Locate the cell with the specified text and output its [X, Y] center coordinate. 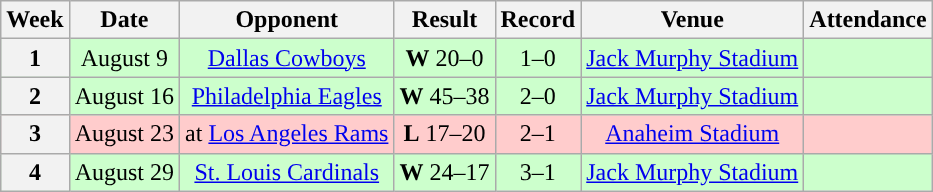
Date [124, 20]
1–0 [538, 58]
Venue [692, 20]
St. Louis Cardinals [287, 172]
2–0 [538, 96]
2–1 [538, 134]
Dallas Cowboys [287, 58]
at Los Angeles Rams [287, 134]
Attendance [868, 20]
W 24–17 [444, 172]
Philadelphia Eagles [287, 96]
4 [35, 172]
Record [538, 20]
3 [35, 134]
Week [35, 20]
August 16 [124, 96]
August 23 [124, 134]
L 17–20 [444, 134]
2 [35, 96]
3–1 [538, 172]
August 29 [124, 172]
Result [444, 20]
Opponent [287, 20]
Anaheim Stadium [692, 134]
W 45–38 [444, 96]
W 20–0 [444, 58]
1 [35, 58]
August 9 [124, 58]
